Capture the cell that displays the provided text and extract its (x, y) central coordinate. 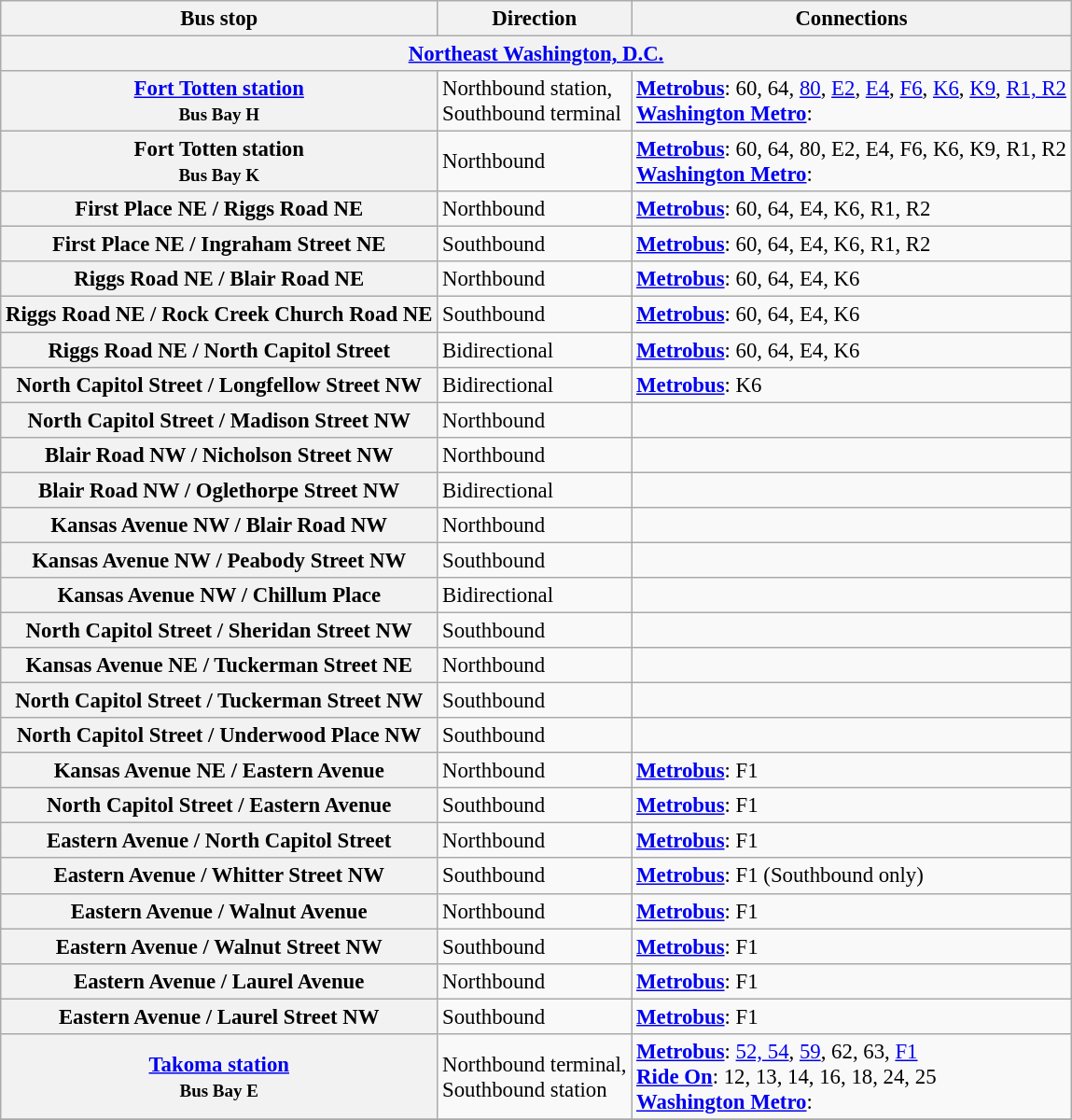
Eastern Avenue / Laurel Street NW (219, 1016)
Northbound station,Southbound terminal (535, 101)
Blair Road NW / Oglethorpe Street NW (219, 490)
First Place NE / Riggs Road NE (219, 209)
Takoma stationBus Bay E (219, 1077)
Eastern Avenue / Whitter Street NW (219, 876)
North Capitol Street / Eastern Avenue (219, 805)
Bus stop (219, 19)
North Capitol Street / Longfellow Street NW (219, 385)
Fort Totten stationBus Bay H (219, 101)
Eastern Avenue / Walnut Street NW (219, 946)
Eastern Avenue / Walnut Avenue (219, 911)
Riggs Road NE / Blair Road NE (219, 279)
Kansas Avenue NW / Blair Road NW (219, 525)
Kansas Avenue NW / Chillum Place (219, 595)
North Capitol Street / Madison Street NW (219, 420)
North Capitol Street / Sheridan Street NW (219, 630)
Metrobus: 52, 54, 59, 62, 63, F1 Ride On: 12, 13, 14, 16, 18, 24, 25 Washington Metro: (852, 1077)
Northbound terminal,Southbound station (535, 1077)
Fort Totten stationBus Bay K (219, 162)
Direction (535, 19)
Riggs Road NE / North Capitol Street (219, 350)
Northeast Washington, D.C. (536, 54)
North Capitol Street / Tuckerman Street NW (219, 701)
First Place NE / Ingraham Street NE (219, 245)
Metrobus: K6 (852, 385)
Blair Road NW / Nicholson Street NW (219, 455)
Eastern Avenue / Laurel Avenue (219, 981)
Kansas Avenue NW / Peabody Street NW (219, 560)
Metrobus: F1 (Southbound only) (852, 876)
North Capitol Street / Underwood Place NW (219, 735)
Connections (852, 19)
Kansas Avenue NE / Eastern Avenue (219, 771)
Eastern Avenue / North Capitol Street (219, 841)
Riggs Road NE / Rock Creek Church Road NE (219, 315)
Kansas Avenue NE / Tuckerman Street NE (219, 665)
